Extract the (x, y) coordinate from the center of the cell holding the provided text.  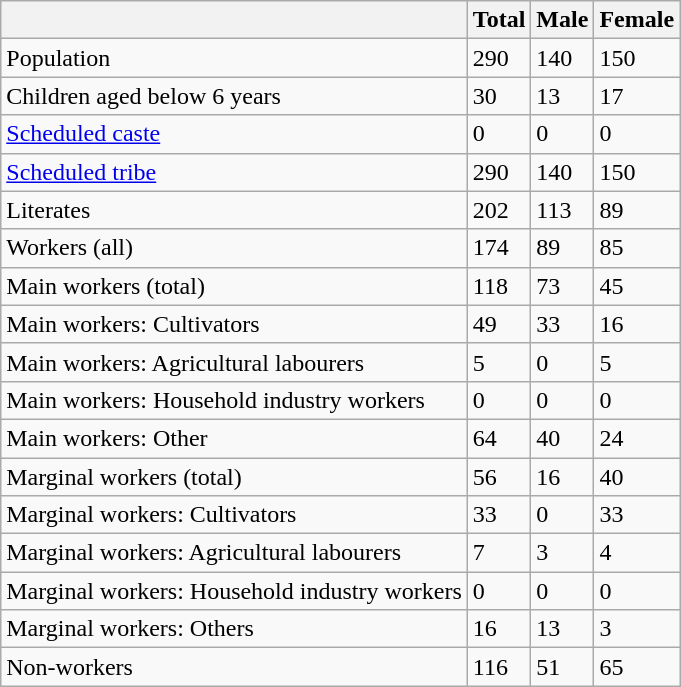
Marginal workers: Cultivators (234, 515)
Male (562, 20)
Scheduled caste (234, 134)
24 (637, 438)
Marginal workers: Household industry workers (234, 591)
Literates (234, 210)
65 (637, 667)
Main workers: Cultivators (234, 324)
116 (499, 667)
174 (499, 248)
Marginal workers: Agricultural labourers (234, 553)
49 (499, 324)
118 (499, 286)
113 (562, 210)
56 (499, 477)
4 (637, 553)
Non-workers (234, 667)
Scheduled tribe (234, 172)
Marginal workers (total) (234, 477)
Population (234, 58)
85 (637, 248)
30 (499, 96)
64 (499, 438)
73 (562, 286)
Children aged below 6 years (234, 96)
Workers (all) (234, 248)
7 (499, 553)
Main workers: Household industry workers (234, 400)
17 (637, 96)
Main workers: Agricultural labourers (234, 362)
Total (499, 20)
45 (637, 286)
202 (499, 210)
Marginal workers: Others (234, 629)
Main workers (total) (234, 286)
Main workers: Other (234, 438)
51 (562, 667)
Female (637, 20)
